Locate the cell with the specified text and output its [x, y] center coordinate. 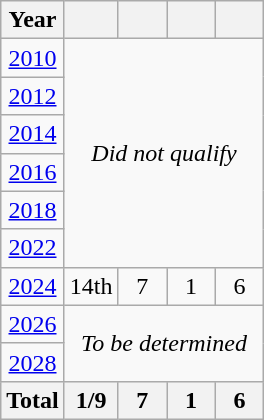
14th [91, 286]
2026 [33, 324]
2016 [33, 172]
To be determined [164, 343]
Year [33, 20]
2014 [33, 134]
2012 [33, 96]
2022 [33, 248]
Total [33, 400]
2024 [33, 286]
2018 [33, 210]
2028 [33, 362]
2010 [33, 58]
Did not qualify [164, 153]
1/9 [91, 400]
